Capture the cell that displays the provided text and extract its [x, y] central coordinate. 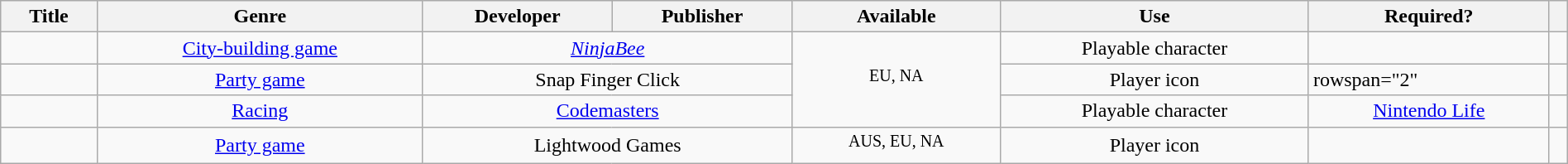
NinjaBee [607, 48]
AUS, EU, NA [896, 146]
EU, NA [896, 80]
Lightwood Games [607, 146]
Available [896, 17]
Developer [518, 17]
Snap Finger Click [607, 80]
Genre [260, 17]
Codemasters [607, 111]
Publisher [702, 17]
rowspan="2" [1429, 80]
Racing [260, 111]
Required? [1429, 17]
Use [1154, 17]
Nintendo Life [1429, 111]
Title [49, 17]
City-building game [260, 48]
